Extract the [x, y] coordinate from the center of the cell holding the provided text.  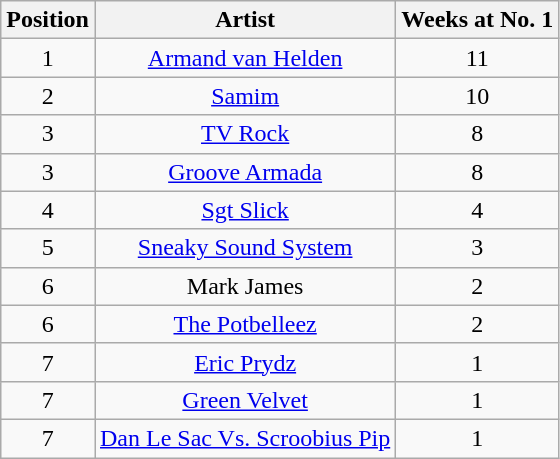
TV Rock [244, 134]
Dan Le Sac Vs. Scroobius Pip [244, 438]
10 [478, 96]
11 [478, 58]
Artist [244, 20]
Armand van Helden [244, 58]
Sneaky Sound System [244, 248]
Groove Armada [244, 172]
Mark James [244, 286]
Sgt Slick [244, 210]
Weeks at No. 1 [478, 20]
Samim [244, 96]
Eric Prydz [244, 362]
The Potbelleez [244, 324]
5 [48, 248]
Green Velvet [244, 400]
Position [48, 20]
